Identify which cell holds the provided text, then report its (X, Y) central coordinate. 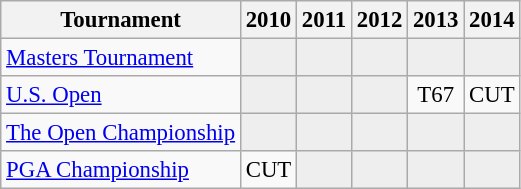
2010 (268, 20)
T67 (436, 95)
Masters Tournament (121, 58)
2011 (324, 20)
2012 (379, 20)
The Open Championship (121, 133)
U.S. Open (121, 95)
2013 (436, 20)
PGA Championship (121, 170)
Tournament (121, 20)
2014 (492, 20)
